Identify which cell holds the provided text, then report its (X, Y) central coordinate. 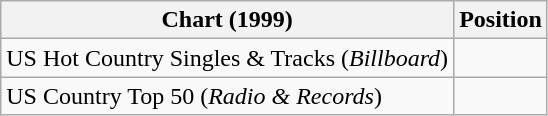
Chart (1999) (228, 20)
Position (501, 20)
US Country Top 50 (Radio & Records) (228, 96)
US Hot Country Singles & Tracks (Billboard) (228, 58)
